Output the [x, y] coordinate of the center of the cell containing the given text.  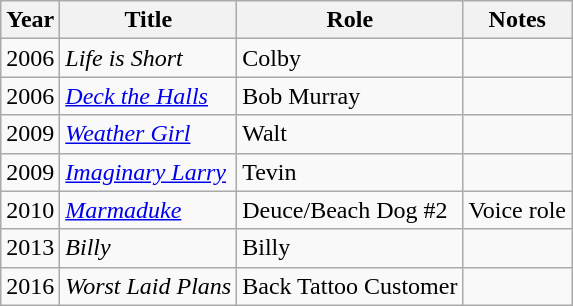
Year [30, 20]
Worst Laid Plans [148, 286]
Tevin [350, 172]
Walt [350, 134]
Deuce/Beach Dog #2 [350, 210]
Notes [518, 20]
2013 [30, 248]
Imaginary Larry [148, 172]
Voice role [518, 210]
2010 [30, 210]
Role [350, 20]
2016 [30, 286]
Back Tattoo Customer [350, 286]
Weather Girl [148, 134]
Marmaduke [148, 210]
Life is Short [148, 58]
Deck the Halls [148, 96]
Bob Murray [350, 96]
Title [148, 20]
Colby [350, 58]
